Find where the given text appears and provide that cell's center as (X, Y) coordinate. 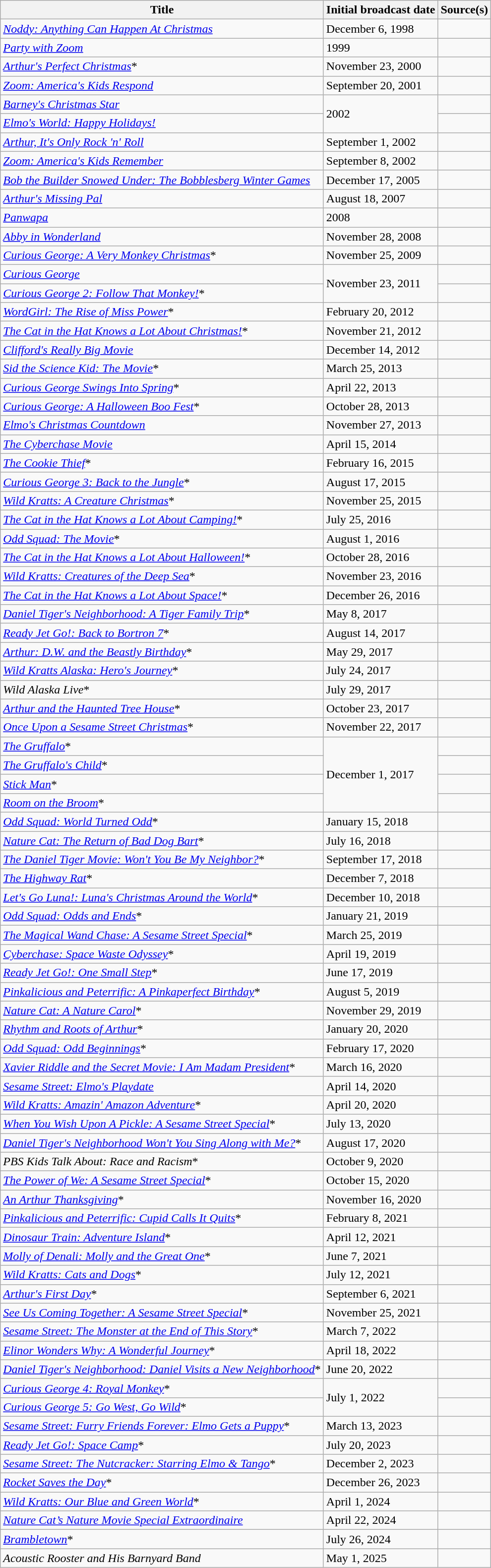
Nature Cat: A Nature Carol* (162, 1010)
September 20, 2001 (381, 85)
August 5, 2019 (381, 992)
Ready Jet Go!: Space Camp* (162, 1445)
November 23, 2000 (381, 66)
2002 (381, 114)
February 16, 2015 (381, 463)
November 25, 2009 (381, 255)
Cyberchase: Space Waste Odyssey* (162, 954)
March 25, 2019 (381, 935)
July 24, 2017 (381, 671)
Wild Kratts: A Creature Christmas* (162, 501)
The Gruffalo* (162, 746)
Sesame Street: The Monster at the End of This Story* (162, 1331)
July 29, 2017 (381, 690)
February 8, 2021 (381, 1218)
May 1, 2025 (381, 1558)
Odd Squad: Odds and Ends* (162, 916)
July 13, 2020 (381, 1124)
December 6, 1998 (381, 29)
Dinosaur Train: Adventure Island* (162, 1237)
April 15, 2014 (381, 444)
Wild Kratts: Our Blue and Green World* (162, 1502)
Sesame Street: The Nutcracker: Starring Elmo & Tango* (162, 1464)
August 14, 2017 (381, 633)
Xavier Riddle and the Secret Movie: I Am Madam President* (162, 1067)
Curious George: A Halloween Boo Fest* (162, 406)
Curious George (162, 274)
June 17, 2019 (381, 973)
Curious George Swings Into Spring* (162, 387)
The Gruffalo's Child* (162, 765)
November 25, 2021 (381, 1313)
April 20, 2020 (381, 1105)
Odd Squad: The Movie* (162, 538)
Elinor Wonders Why: A Wonderful Journey* (162, 1350)
August 17, 2020 (381, 1142)
The Cat in the Hat Knows a Lot About Space!* (162, 595)
July 26, 2024 (381, 1539)
August 17, 2015 (381, 482)
Ready Jet Go!: One Small Step* (162, 973)
The Highway Rat* (162, 878)
Acoustic Rooster and His Barnyard Band (162, 1558)
Arthur's Perfect Christmas* (162, 66)
Arthur and the Haunted Tree House* (162, 708)
September 1, 2002 (381, 142)
The Cat in the Hat Knows a Lot About Camping!* (162, 519)
Arthur's First Day* (162, 1294)
Pinkalicious and Peterrific: Cupid Calls It Quits* (162, 1218)
Nature Cat: The Return of Bad Dog Bart* (162, 841)
December 14, 2012 (381, 350)
Wild Alaska Live* (162, 690)
Rocket Saves the Day* (162, 1483)
Sesame Street: Elmo's Playdate (162, 1086)
May 29, 2017 (381, 652)
November 23, 2016 (381, 576)
Sesame Street: Furry Friends Forever: Elmo Gets a Puppy* (162, 1426)
Daniel Tiger's Neighborhood: Daniel Visits a New Neighborhood* (162, 1369)
Pinkalicious and Peterrific: A Pinkaperfect Birthday* (162, 992)
Elmo's World: Happy Holidays! (162, 123)
Molly of Denali: Molly and the Great One* (162, 1256)
The Power of We: A Sesame Street Special* (162, 1181)
The Daniel Tiger Movie: Won't You Be My Neighbor?* (162, 860)
Arthur's Missing Pal (162, 198)
Stick Man* (162, 784)
Panwapa (162, 217)
April 14, 2020 (381, 1086)
October 23, 2017 (381, 708)
February 20, 2012 (381, 312)
Wild Kratts: Creatures of the Deep Sea* (162, 576)
Wild Kratts: Amazin' Amazon Adventure* (162, 1105)
Sid the Science Kid: The Movie* (162, 369)
April 22, 2013 (381, 387)
The Cat in the Hat Knows a Lot About Christmas!* (162, 331)
PBS Kids Talk About: Race and Racism* (162, 1162)
September 8, 2002 (381, 161)
December 17, 2005 (381, 180)
July 25, 2016 (381, 519)
January 15, 2018 (381, 821)
Zoom: America's Kids Respond (162, 85)
The Cookie Thief* (162, 463)
2008 (381, 217)
November 21, 2012 (381, 331)
Abby in Wonderland (162, 237)
Curious George 4: Royal Monkey* (162, 1388)
Daniel Tiger's Neighborhood Won't You Sing Along with Me?* (162, 1142)
November 28, 2008 (381, 237)
December 7, 2018 (381, 878)
December 1, 2017 (381, 774)
August 18, 2007 (381, 198)
January 21, 2019 (381, 916)
Zoom: America's Kids Remember (162, 161)
Once Upon a Sesame Street Christmas* (162, 727)
Odd Squad: World Turned Odd* (162, 821)
1999 (381, 48)
July 1, 2022 (381, 1397)
October 9, 2020 (381, 1162)
November 22, 2017 (381, 727)
Curious George 2: Follow That Monkey!* (162, 293)
When You Wish Upon A Pickle: A Sesame Street Special* (162, 1124)
Brambletown* (162, 1539)
Nature Cat’s Nature Movie Special Extraordinaire (162, 1520)
April 19, 2019 (381, 954)
Elmo's Christmas Countdown (162, 425)
The Magical Wand Chase: A Sesame Street Special* (162, 935)
August 1, 2016 (381, 538)
November 23, 2011 (381, 284)
June 7, 2021 (381, 1256)
May 8, 2017 (381, 614)
Daniel Tiger's Neighborhood: A Tiger Family Trip* (162, 614)
Wild Kratts: Cats and Dogs* (162, 1275)
The Cat in the Hat Knows a Lot About Halloween!* (162, 558)
October 15, 2020 (381, 1181)
Source(s) (464, 10)
December 2, 2023 (381, 1464)
June 20, 2022 (381, 1369)
Noddy: Anything Can Happen At Christmas (162, 29)
September 6, 2021 (381, 1294)
Initial broadcast date (381, 10)
Let's Go Luna!: Luna's Christmas Around the World* (162, 897)
October 28, 2016 (381, 558)
Curious George: A Very Monkey Christmas* (162, 255)
July 12, 2021 (381, 1275)
Arthur, It's Only Rock 'n' Roll (162, 142)
April 12, 2021 (381, 1237)
Odd Squad: Odd Beginnings* (162, 1048)
WordGirl: The Rise of Miss Power* (162, 312)
April 1, 2024 (381, 1502)
July 16, 2018 (381, 841)
Room on the Broom* (162, 803)
October 28, 2013 (381, 406)
November 29, 2019 (381, 1010)
December 26, 2016 (381, 595)
January 20, 2020 (381, 1029)
Party with Zoom (162, 48)
April 22, 2024 (381, 1520)
November 27, 2013 (381, 425)
Clifford's Really Big Movie (162, 350)
Curious George 3: Back to the Jungle* (162, 482)
Bob the Builder Snowed Under: The Bobblesberg Winter Games (162, 180)
July 20, 2023 (381, 1445)
March 7, 2022 (381, 1331)
September 17, 2018 (381, 860)
April 18, 2022 (381, 1350)
November 25, 2015 (381, 501)
Ready Jet Go!: Back to Bortron 7* (162, 633)
March 25, 2013 (381, 369)
Rhythm and Roots of Arthur* (162, 1029)
March 16, 2020 (381, 1067)
Curious George 5: Go West, Go Wild* (162, 1407)
Wild Kratts Alaska: Hero's Journey* (162, 671)
The Cyberchase Movie (162, 444)
See Us Coming Together: A Sesame Street Special* (162, 1313)
November 16, 2020 (381, 1199)
December 10, 2018 (381, 897)
Arthur: D.W. and the Beastly Birthday* (162, 652)
March 13, 2023 (381, 1426)
An Arthur Thanksgiving* (162, 1199)
Title (162, 10)
February 17, 2020 (381, 1048)
Barney's Christmas Star (162, 104)
December 26, 2023 (381, 1483)
